Determine the (X, Y) coordinate at the center of the cell enclosing the given text.  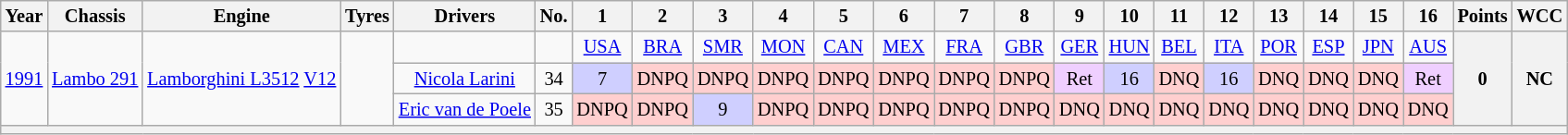
1 (601, 16)
Lambo 291 (94, 78)
MEX (903, 47)
GBR (1025, 47)
15 (1378, 16)
Eric van de Poele (464, 109)
WCC (1540, 16)
Drivers (464, 16)
34 (554, 79)
CAN (844, 47)
2 (662, 16)
Chassis (94, 16)
No. (554, 16)
BRA (662, 47)
JPN (1378, 47)
11 (1179, 16)
MON (783, 47)
HUN (1130, 47)
ESP (1328, 47)
GER (1080, 47)
BEL (1179, 47)
13 (1278, 16)
AUS (1428, 47)
4 (783, 16)
1991 (24, 78)
5 (844, 16)
12 (1228, 16)
Nicola Larini (464, 79)
8 (1025, 16)
Engine (241, 16)
FRA (964, 47)
Lamborghini L3512 V12 (241, 78)
14 (1328, 16)
Year (24, 16)
0 (1483, 78)
Points (1483, 16)
3 (723, 16)
SMR (723, 47)
6 (903, 16)
10 (1130, 16)
ITA (1228, 47)
NC (1540, 78)
USA (601, 47)
Tyres (367, 16)
35 (554, 109)
POR (1278, 47)
